Pinpoint the cell where the given text exists, returning its [x, y] midpoint coordinate. 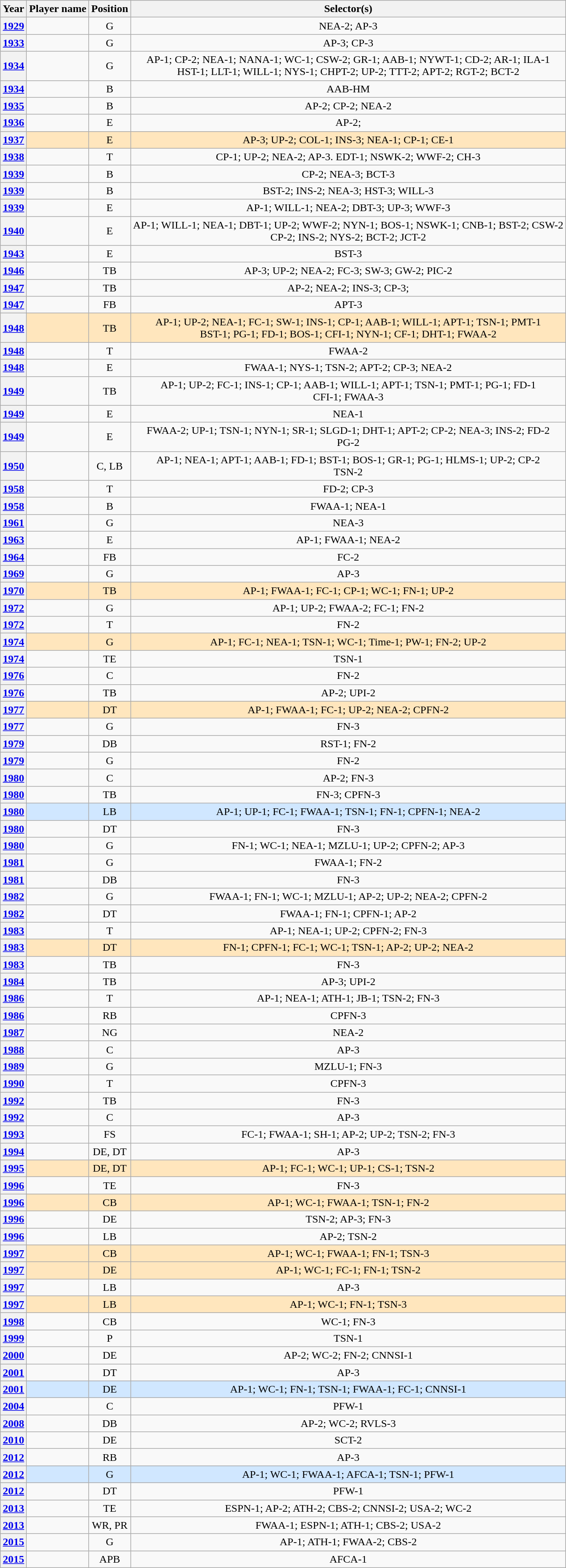
Position [110, 9]
1984 [13, 982]
AP-2; NEA-2; INS-3; CP-3; [348, 288]
FS [110, 1135]
WR, PR [110, 1525]
1963 [13, 540]
AP-1; FC-1; WC-1; UP-1; CS-1; TSN-2 [348, 1169]
AP-1; NEA-1; APT-1; AAB-1; FD-1; BST-1; BOS-1; GR-1; PG-1; HLMS-1; UP-2; CP-2 TSN-2 [348, 466]
AP-3; UP-2; COL-1; INS-3; NEA-1; CP-1; CE-1 [348, 140]
1961 [13, 523]
FC-2 [348, 557]
FN-1; WC-1; NEA-1; MZLU-1; UP-2; CPFN-2; AP-3 [348, 846]
AP-1; NEA-1; UP-2; CPFN-2; FN-3 [348, 931]
FWAA-1; NEA-1 [348, 506]
1936 [13, 123]
AP-1; WILL-1; NEA-1; DBT-1; UP-2; WWF-2; NYN-1; BOS-1; NSWK-1; CNB-1; BST-2; CSW-2 CP-2; INS-2; NYS-2; BCT-2; JCT-2 [348, 230]
AP-1; FWAA-1; FC-1; UP-2; NEA-2; CPFN-2 [348, 710]
FD-2; CP-3 [348, 489]
FN-1; CPFN-1; FC-1; WC-1; TSN-1; AP-2; UP-2; NEA-2 [348, 948]
1933 [13, 43]
1995 [13, 1169]
TSN-2; AP-3; FN-3 [348, 1219]
P [110, 1338]
1970 [13, 591]
AP-3; UP-2; NEA-2; FC-3; SW-3; GW-2; PIC-2 [348, 271]
AP-1; UP-2; FC-1; INS-1; CP-1; AAB-1; WILL-1; APT-1; TSN-1; PMT-1; PG-1; FD-1 CFI-1; FWAA-3 [348, 391]
1988 [13, 1049]
BST-3 [348, 254]
WC-1; FN-3 [348, 1321]
AP-1; WC-1; FN-1; TSN-1; FWAA-1; FC-1; CNNSI-1 [348, 1389]
1938 [13, 157]
1987 [13, 1032]
AP-1; WILL-1; NEA-2; DBT-3; UP-3; WWF-3 [348, 208]
NEA-3 [348, 523]
AP-1; WC-1; FWAA-1; TSN-1; FN-2 [348, 1202]
APT-3 [348, 305]
NG [110, 1032]
FWAA-1; ESPN-1; ATH-1; CBS-2; USA-2 [348, 1525]
AP-2; [348, 123]
AAB-HM [348, 89]
1937 [13, 140]
1929 [13, 26]
AP-1; ATH-1; FWAA-2; CBS-2 [348, 1542]
Selector(s) [348, 9]
Year [13, 9]
MZLU-1; FN-3 [348, 1066]
BST-2; INS-2; NEA-3; HST-3; WILL-3 [348, 191]
AP-2; WC-2; FN-2; CNNSI-1 [348, 1355]
NEA-1 [348, 414]
AP-1; UP-2; NEA-1; FC-1; SW-1; INS-1; CP-1; AAB-1; WILL-1; APT-1; TSN-1; PMT-1 BST-1; PG-1; FD-1; BOS-1; CFI-1; NYN-1; CF-1; DHT-1; FWAA-2 [348, 328]
FWAA-1; FN-2 [348, 863]
CP-1; UP-2; NEA-2; AP-3. EDT-1; NSWK-2; WWF-2; CH-3 [348, 157]
1993 [13, 1135]
1964 [13, 557]
NEA-2 [348, 1032]
1989 [13, 1066]
1950 [13, 466]
2000 [13, 1355]
1999 [13, 1338]
2004 [13, 1406]
AP-1; WC-1; FWAA-1; FN-1; TSN-3 [348, 1253]
AP-1; CP-2; NEA-1; NANA-1; WC-1; CSW-2; GR-1; AAB-1; NYWT-1; CD-2; AR-1; ILA-1HST-1; LLT-1; WILL-1; NYS-1; CHPT-2; UP-2; TTT-2; APT-2; RGT-2; BCT-2 [348, 66]
1994 [13, 1152]
1946 [13, 271]
Player name [58, 9]
AP-1; UP-2; FWAA-2; FC-1; FN-2 [348, 608]
FWAA-1; NYS-1; TSN-2; APT-2; CP-3; NEA-2 [348, 368]
AP-3; UPI-2 [348, 982]
AP-1; WC-1; FC-1; FN-1; TSN-2 [348, 1270]
AP-1; WC-1; FN-1; TSN-3 [348, 1304]
ESPN-1; AP-2; ATH-2; CBS-2; CNNSI-2; USA-2; WC-2 [348, 1508]
1969 [13, 574]
AP-1; FC-1; NEA-1; TSN-1; WC-1; Time-1; PW-1; FN-2; UP-2 [348, 642]
1935 [13, 106]
1943 [13, 254]
AFCA-1 [348, 1559]
FN-3; CPFN-3 [348, 794]
FC-1; FWAA-1; SH-1; AP-2; UP-2; TSN-2; FN-3 [348, 1135]
FWAA-2 [348, 351]
AP-1; NEA-1; ATH-1; JB-1; TSN-2; FN-3 [348, 998]
CP-2; NEA-3; BCT-3 [348, 174]
FWAA-1; FN-1; WC-1; MZLU-1; AP-2; UP-2; NEA-2; CPFN-2 [348, 897]
AP-2; FN-3 [348, 778]
RST-1; FN-2 [348, 744]
FWAA-2; UP-1; TSN-1; NYN-1; SR-1; SLGD-1; DHT-1; APT-2; CP-2; NEA-3; INS-2; FD-2 PG-2 [348, 437]
1940 [13, 230]
1998 [13, 1321]
SCT-2 [348, 1440]
C, LB [110, 466]
AP-2; CP-2; NEA-2 [348, 106]
AP-2; WC-2; RVLS-3 [348, 1423]
2010 [13, 1440]
AP-3; CP-3 [348, 43]
AP-1; WC-1; FWAA-1; AFCA-1; TSN-1; PFW-1 [348, 1474]
AP-1; UP-1; FC-1; FWAA-1; TSN-1; FN-1; CPFN-1; NEA-2 [348, 811]
FWAA-1; FN-1; CPFN-1; AP-2 [348, 914]
APB [110, 1559]
AP-1; FWAA-1; NEA-2 [348, 540]
NEA-2; AP-3 [348, 26]
1990 [13, 1083]
AP-2; TSN-2 [348, 1236]
AP-2; UPI-2 [348, 693]
AP-1; FWAA-1; FC-1; CP-1; WC-1; FN-1; UP-2 [348, 591]
2008 [13, 1423]
